Detect which cell encompasses the target text, then output its (X, Y) center coordinate. 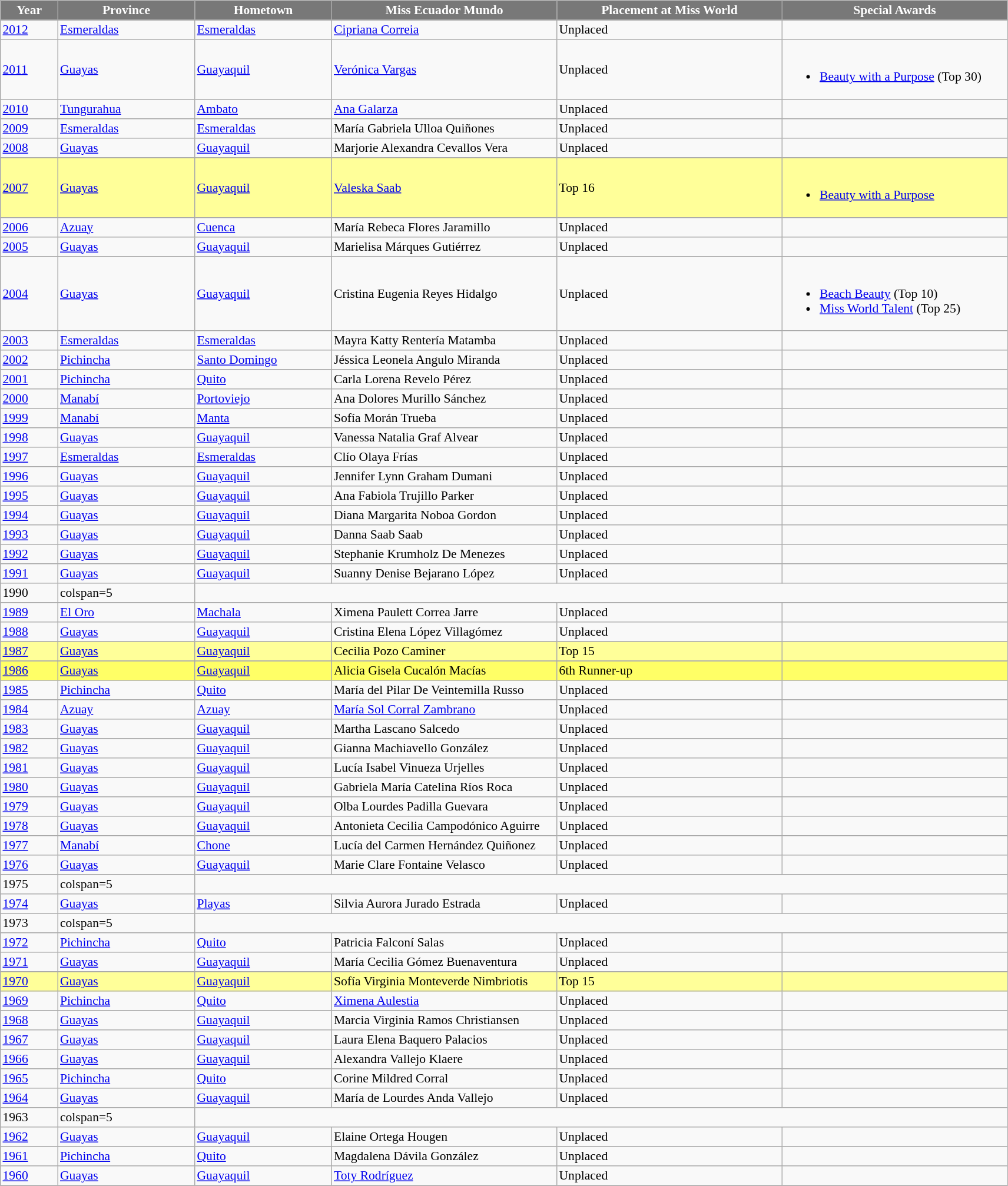
1987 (29, 651)
1970 (29, 982)
Gabriela María Catelina Ríos Roca (444, 788)
Cristina Elena López Villagómez (444, 632)
2011 (29, 69)
1995 (29, 496)
1990 (29, 593)
Gianna Machiavello González (444, 749)
Marie Clare Fontaine Velasco (444, 865)
1967 (29, 1039)
Cuenca (263, 227)
Placement at Miss World (669, 11)
1999 (29, 418)
1961 (29, 1156)
Tungurahua (126, 108)
Corine Mildred Corral (444, 1078)
2002 (29, 360)
1960 (29, 1176)
1974 (29, 904)
Silvia Aurora Jurado Estrada (444, 904)
1966 (29, 1059)
Beach Beauty (Top 10)Miss World Talent (Top 25) (894, 293)
1982 (29, 749)
Lucía Isabel Vinueza Urjelles (444, 768)
Toty Rodríguez (444, 1176)
6th Runner-up (669, 671)
Diana Margarita Noboa Gordon (444, 516)
Martha Lascano Salcedo (444, 729)
1962 (29, 1137)
Portoviejo (263, 399)
Sofía Morán Trueba (444, 418)
Stephanie Krumholz De Menezes (444, 554)
1992 (29, 554)
1986 (29, 671)
Laura Elena Baquero Palacios (444, 1039)
Vanessa Natalia Graf Alvear (444, 438)
Marcia Virginia Ramos Christiansen (444, 1021)
1991 (29, 573)
1983 (29, 729)
Special Awards (894, 11)
Valeska Saab (444, 187)
1969 (29, 1001)
1971 (29, 962)
Beauty with a Purpose (894, 187)
Ana Dolores Murillo Sánchez (444, 399)
2001 (29, 379)
1965 (29, 1078)
2012 (29, 29)
Alexandra Vallejo Klaere (444, 1059)
Antonieta Cecilia Campodónico Aguirre (444, 826)
2007 (29, 187)
Year (29, 11)
1988 (29, 632)
María Sol Corral Zambrano (444, 710)
María Rebeca Flores Jaramillo (444, 227)
María del Pilar De Veintemilla Russo (444, 690)
Elaine Ortega Hougen (444, 1137)
1979 (29, 806)
Machala (263, 612)
Lucía del Carmen Hernández Quiñonez (444, 845)
2010 (29, 108)
1989 (29, 612)
1985 (29, 690)
2006 (29, 227)
Ximena Aulestia (444, 1001)
Olba Lourdes Padilla Guevara (444, 806)
Verónica Vargas (444, 69)
Danna Saab Saab (444, 534)
1976 (29, 865)
Marjorie Alexandra Cevallos Vera (444, 147)
Ana Galarza (444, 108)
Hometown (263, 11)
1964 (29, 1098)
Clío Olaya Frías (444, 457)
1978 (29, 826)
2000 (29, 399)
Cecilia Pozo Caminer (444, 651)
1994 (29, 516)
2009 (29, 128)
Santo Domingo (263, 360)
Magdalena Dávila González (444, 1156)
Ximena Paulett Correa Jarre (444, 612)
Province (126, 11)
Miss Ecuador Mundo (444, 11)
Chone (263, 845)
Jéssica Leonela Angulo Miranda (444, 360)
María Gabriela Ulloa Quiñones (444, 128)
María Cecilia Gómez Buenaventura (444, 962)
1981 (29, 768)
Ambato (263, 108)
Sofía Virginia Monteverde Nimbriotis (444, 982)
Playas (263, 904)
Beauty with a Purpose (Top 30) (894, 69)
Ana Fabiola Trujillo Parker (444, 496)
María de Lourdes Anda Vallejo (444, 1098)
2008 (29, 147)
1997 (29, 457)
Cristina Eugenia Reyes Hidalgo (444, 293)
2003 (29, 340)
1972 (29, 943)
2004 (29, 293)
Carla Lorena Revelo Pérez (444, 379)
Suanny Denise Bejarano López (444, 573)
1963 (29, 1117)
Patricia Falconí Salas (444, 943)
1973 (29, 923)
El Oro (126, 612)
1977 (29, 845)
Cipriana Correia (444, 29)
1996 (29, 477)
1968 (29, 1021)
1993 (29, 534)
2005 (29, 246)
1984 (29, 710)
Marielisa Márques Gutiérrez (444, 246)
1980 (29, 788)
1975 (29, 884)
1998 (29, 438)
Top 16 (669, 187)
Jennifer Lynn Graham Dumani (444, 477)
Mayra Katty Rentería Matamba (444, 340)
Alicia Gisela Cucalón Macías (444, 671)
Manta (263, 418)
